Capture the cell that displays the provided text and extract its [x, y] central coordinate. 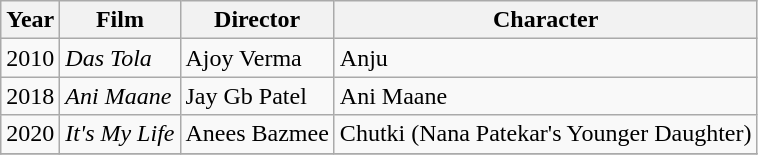
2018 [30, 96]
It's My Life [120, 134]
Ajoy Verma [257, 58]
Anju [546, 58]
Character [546, 20]
Das Tola [120, 58]
2010 [30, 58]
Film [120, 20]
Anees Bazmee [257, 134]
Director [257, 20]
Chutki (Nana Patekar's Younger Daughter) [546, 134]
Year [30, 20]
2020 [30, 134]
Jay Gb Patel [257, 96]
